Pinpoint the cell where the given text exists, returning its (x, y) midpoint coordinate. 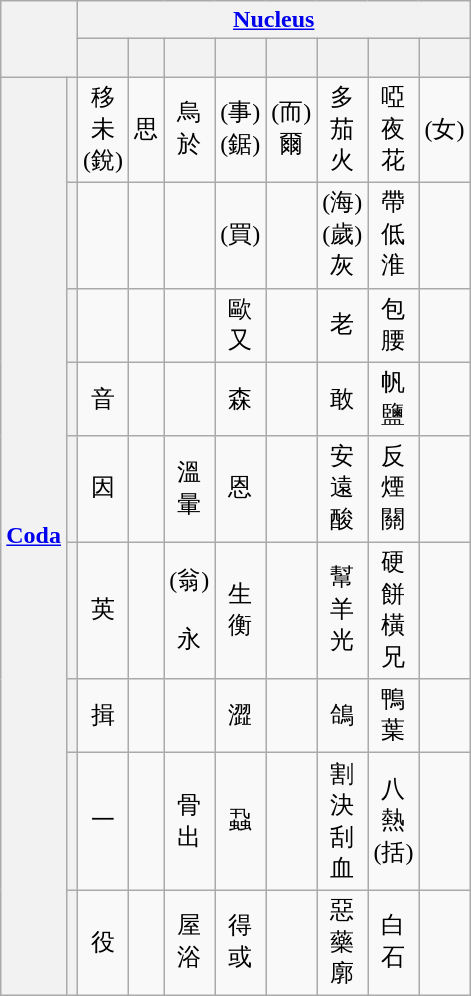
得 或 (240, 943)
白 石 (394, 943)
割 決 刮 血 (342, 822)
英 (104, 610)
(翁) 永 (190, 610)
蝨 (240, 822)
啞 夜 花 (394, 130)
Coda (34, 536)
(女) (444, 130)
役 (104, 943)
包 腰 (394, 325)
揖 (104, 716)
敢 (342, 399)
幫 羊 光 (342, 610)
(買) (240, 235)
森 (240, 399)
屋 浴 (190, 943)
八 熱 (括) (394, 822)
帶 低 淮 (394, 235)
硬 餅 橫 兄 (394, 610)
溫 暈 (190, 489)
反 煙 關 (394, 489)
骨 出 (190, 822)
移 未 (銳) (104, 130)
烏 於 (190, 130)
因 (104, 489)
帆 鹽 (394, 399)
(海) (歲) 灰 (342, 235)
音 (104, 399)
恩 (240, 489)
鴨 葉 (394, 716)
(事) (鋸) (240, 130)
安 遠 酸 (342, 489)
鴿 (342, 716)
生 衡 (240, 610)
一 (104, 822)
Nucleus (274, 20)
歐 又 (240, 325)
思 (146, 130)
惡 藥 廓 (342, 943)
(而) 爾 (292, 130)
老 (342, 325)
澀 (240, 716)
多 茄 火 (342, 130)
